For the text-containing cell, return its midpoint in [x, y] coordinate format. 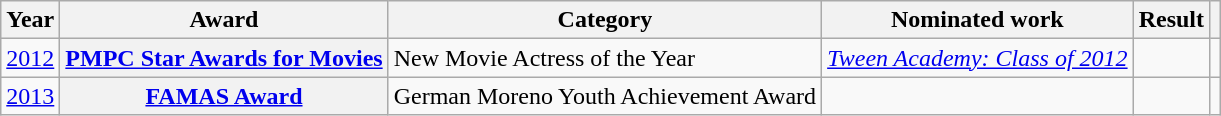
2012 [30, 58]
PMPC Star Awards for Movies [224, 58]
Year [30, 20]
Category [604, 20]
Result [1171, 20]
German Moreno Youth Achievement Award [604, 96]
Award [224, 20]
2013 [30, 96]
Nominated work [978, 20]
Tween Academy: Class of 2012 [978, 58]
FAMAS Award [224, 96]
New Movie Actress of the Year [604, 58]
